Return the [x, y] coordinate for the center point of the cell that contains the specified text.  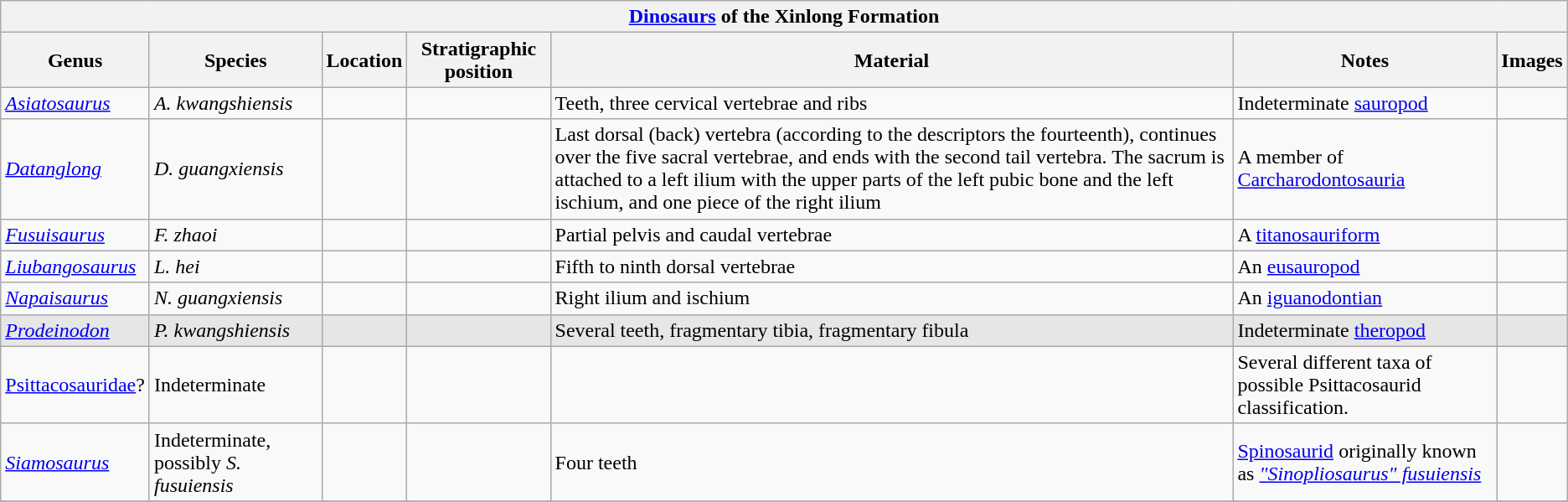
An eusauropod [1365, 267]
Teeth, three cervical vertebrae and ribs [891, 103]
Genus [75, 60]
Location [364, 60]
A. kwangshiensis [235, 103]
A titanosauriform [1365, 235]
L. hei [235, 267]
A member of Carcharodontosauria [1365, 169]
Notes [1365, 60]
Indeterminate sauropod [1365, 103]
Spinosaurid originally known as "Sinopliosaurus" fusuiensis [1365, 462]
An iguanodontian [1365, 298]
Indeterminate, possibly S. fusuiensis [235, 462]
Napaisaurus [75, 298]
Siamosaurus [75, 462]
Several different taxa of possible Psittacosaurid classification. [1365, 385]
P. kwangshiensis [235, 330]
Fifth to ninth dorsal vertebrae [891, 267]
F. zhaoi [235, 235]
Dinosaurs of the Xinlong Formation [784, 17]
Right ilium and ischium [891, 298]
Datanglong [75, 169]
Species [235, 60]
Stratigraphic position [479, 60]
N. guangxiensis [235, 298]
Asiatosaurus [75, 103]
Liubangosaurus [75, 267]
Prodeinodon [75, 330]
Psittacosauridae? [75, 385]
D. guangxiensis [235, 169]
Four teeth [891, 462]
Images [1532, 60]
Material [891, 60]
Fusuisaurus [75, 235]
Several teeth, fragmentary tibia, fragmentary fibula [891, 330]
Indeterminate theropod [1365, 330]
Indeterminate [235, 385]
Partial pelvis and caudal vertebrae [891, 235]
